Pinpoint the cell where the given text exists, returning its [X, Y] midpoint coordinate. 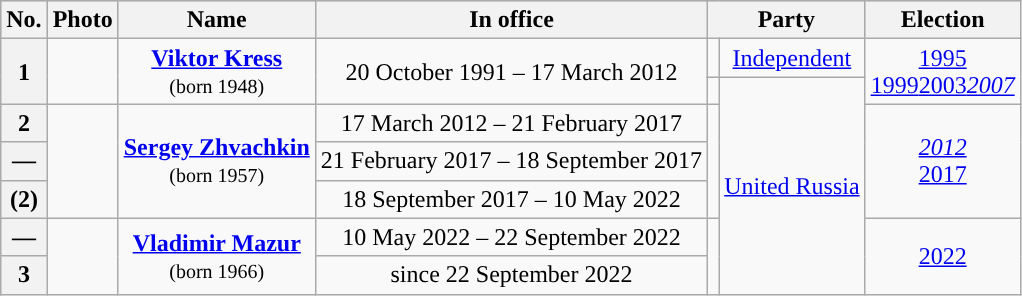
In office [511, 20]
18 September 2017 – 10 May 2022 [511, 199]
Viktor Kress(born 1948) [216, 72]
United Russia [792, 186]
1 [24, 72]
(2) [24, 199]
Independent [792, 58]
2 [24, 123]
3 [24, 275]
21 February 2017 – 18 September 2017 [511, 161]
20122017 [942, 161]
20 October 1991 – 17 March 2012 [511, 72]
10 May 2022 – 22 September 2022 [511, 237]
Sergey Zhvachkin(born 1957) [216, 161]
17 March 2012 – 21 February 2017 [511, 123]
No. [24, 20]
since 22 September 2022 [511, 275]
Election [942, 20]
Name [216, 20]
Photo [82, 20]
1995199920032007 [942, 72]
2022 [942, 256]
Vladimir Mazur(born 1966) [216, 256]
Party [786, 20]
